Find where the given text appears and provide that cell's center as [x, y] coordinate. 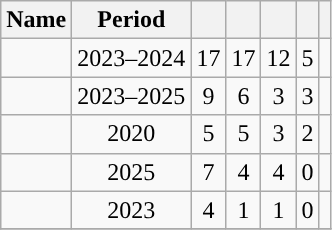
2023 [132, 210]
2023–2024 [132, 58]
Name [36, 20]
2 [308, 134]
12 [278, 58]
7 [208, 172]
Period [132, 20]
6 [244, 96]
2020 [132, 134]
9 [208, 96]
2025 [132, 172]
2023–2025 [132, 96]
